Find where the given text appears and provide that cell's center as (X, Y) coordinate. 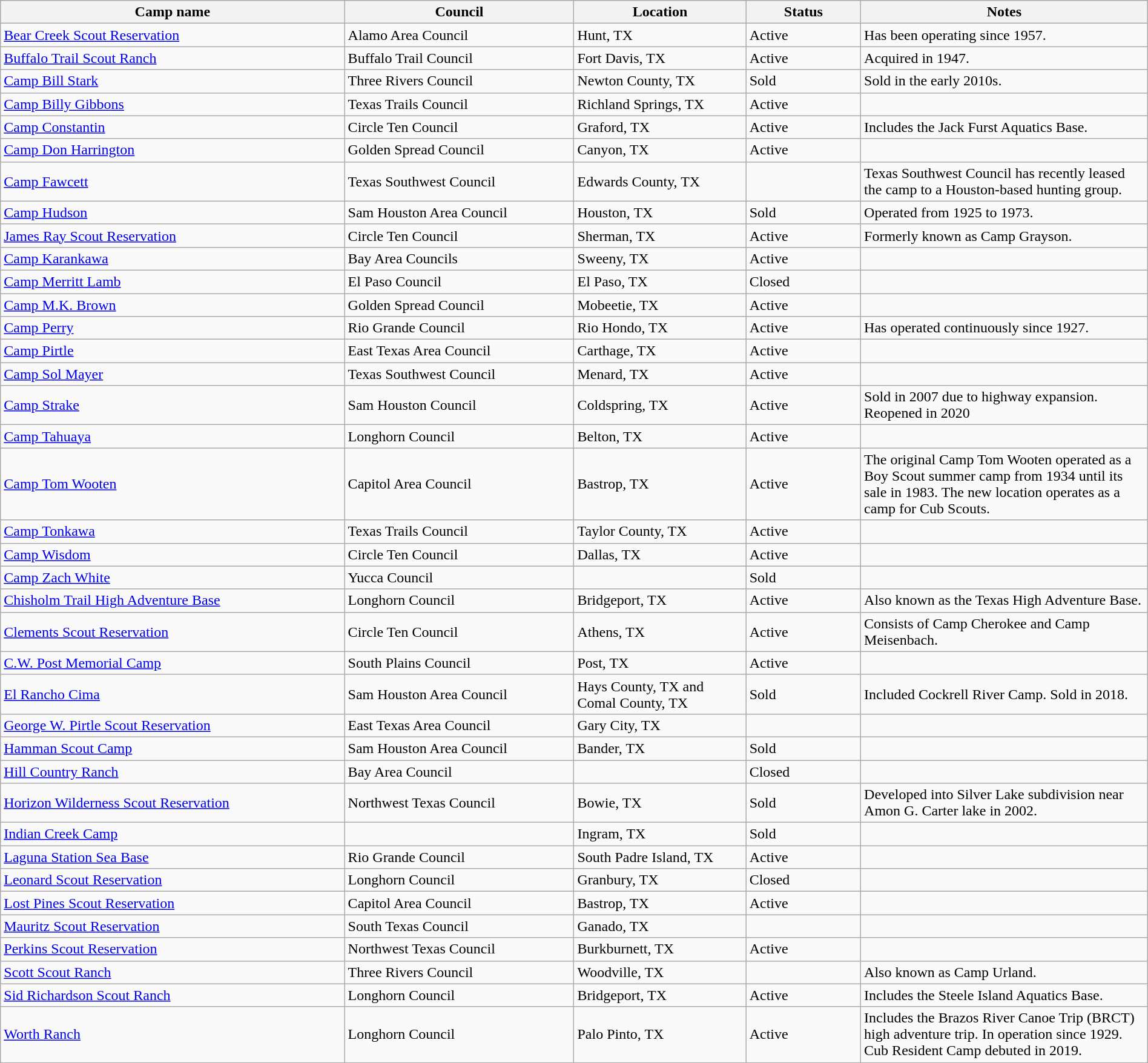
Camp Fawcett (173, 182)
Included Cockrell River Camp. Sold in 2018. (1005, 694)
Ganado, TX (660, 926)
Sid Richardson Scout Ranch (173, 995)
South Plains Council (459, 663)
Camp Karankawa (173, 258)
Menard, TX (660, 374)
Bowie, TX (660, 803)
Includes the Steele Island Aquatics Base. (1005, 995)
Camp Pirtle (173, 351)
Sherman, TX (660, 235)
Taylor County, TX (660, 531)
South Texas Council (459, 926)
El Rancho Cima (173, 694)
Also known as the Texas High Adventure Base. (1005, 601)
Alamo Area Council (459, 35)
Coldspring, TX (660, 406)
Post, TX (660, 663)
Status (803, 12)
Formerly known as Camp Grayson. (1005, 235)
Chisholm Trail High Adventure Base (173, 601)
Bear Creek Scout Reservation (173, 35)
Rio Hondo, TX (660, 328)
Scott Scout Ranch (173, 972)
Camp Bill Stark (173, 81)
Bay Area Councils (459, 258)
Camp Strake (173, 406)
Camp Merritt Lamb (173, 281)
Has operated continuously since 1927. (1005, 328)
Has been operating since 1957. (1005, 35)
Location (660, 12)
El Paso, TX (660, 281)
Camp Perry (173, 328)
Camp Tom Wooten (173, 484)
Lost Pines Scout Reservation (173, 903)
Hunt, TX (660, 35)
Council (459, 12)
Includes the Brazos River Canoe Trip (BRCT) high adventure trip. In operation since 1929. Cub Resident Camp debuted in 2019. (1005, 1035)
James Ray Scout Reservation (173, 235)
Developed into Silver Lake subdivision near Amon G. Carter lake in 2002. (1005, 803)
Camp Tonkawa (173, 531)
Texas Southwest Council has recently leased the camp to a Houston-based hunting group. (1005, 182)
Includes the Jack Furst Aquatics Base. (1005, 127)
Granbury, TX (660, 880)
Camp M.K. Brown (173, 304)
Hill Country Ranch (173, 772)
Graford, TX (660, 127)
Mobeetie, TX (660, 304)
Consists of Camp Cherokee and Camp Meisenbach. (1005, 632)
Dallas, TX (660, 555)
Gary City, TX (660, 725)
Hamman Scout Camp (173, 748)
Acquired in 1947. (1005, 58)
Camp Wisdom (173, 555)
Leonard Scout Reservation (173, 880)
Camp Constantin (173, 127)
Woodville, TX (660, 972)
Operated from 1925 to 1973. (1005, 212)
Canyon, TX (660, 150)
Also known as Camp Urland. (1005, 972)
Belton, TX (660, 436)
Sold in the early 2010s. (1005, 81)
Sold in 2007 due to highway expansion. Reopened in 2020 (1005, 406)
Camp Billy Gibbons (173, 104)
Bander, TX (660, 748)
Indian Creek Camp (173, 834)
Sam Houston Council (459, 406)
Athens, TX (660, 632)
Perkins Scout Reservation (173, 949)
Palo Pinto, TX (660, 1035)
South Padre Island, TX (660, 857)
Ingram, TX (660, 834)
Houston, TX (660, 212)
Sweeny, TX (660, 258)
Camp Don Harrington (173, 150)
Richland Springs, TX (660, 104)
C.W. Post Memorial Camp (173, 663)
Bay Area Council (459, 772)
Mauritz Scout Reservation (173, 926)
Carthage, TX (660, 351)
Camp Sol Mayer (173, 374)
Camp name (173, 12)
Hays County, TX and Comal County, TX (660, 694)
George W. Pirtle Scout Reservation (173, 725)
Burkburnett, TX (660, 949)
Newton County, TX (660, 81)
Fort Davis, TX (660, 58)
Worth Ranch (173, 1035)
Buffalo Trail Council (459, 58)
Clements Scout Reservation (173, 632)
Yucca Council (459, 578)
Buffalo Trail Scout Ranch (173, 58)
Camp Tahuaya (173, 436)
Edwards County, TX (660, 182)
El Paso Council (459, 281)
Camp Hudson (173, 212)
Laguna Station Sea Base (173, 857)
Horizon Wilderness Scout Reservation (173, 803)
Notes (1005, 12)
Camp Zach White (173, 578)
